Output the (X, Y) coordinate of the center of the cell containing the given text.  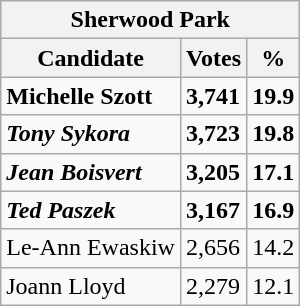
3,167 (213, 210)
19.8 (274, 134)
Ted Paszek (91, 210)
Candidate (91, 58)
19.9 (274, 96)
3,205 (213, 172)
Joann Lloyd (91, 286)
Le-Ann Ewaskiw (91, 248)
Sherwood Park (150, 20)
12.1 (274, 286)
2,656 (213, 248)
16.9 (274, 210)
2,279 (213, 286)
Michelle Szott (91, 96)
Tony Sykora (91, 134)
14.2 (274, 248)
Jean Boisvert (91, 172)
3,741 (213, 96)
Votes (213, 58)
17.1 (274, 172)
% (274, 58)
3,723 (213, 134)
